For the text-containing cell, return its midpoint in (x, y) coordinate format. 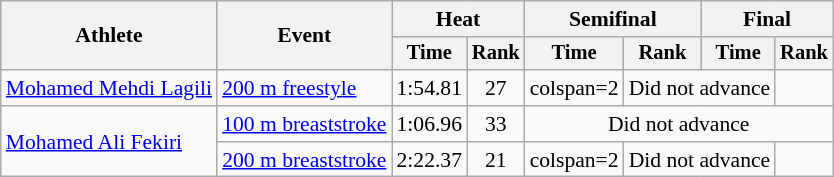
27 (496, 88)
Mohamed Ali Fekiri (109, 142)
100 m breaststroke (304, 124)
200 m freestyle (304, 88)
Event (304, 36)
colspan=2 (574, 88)
33 (496, 124)
Athlete (109, 36)
1:54.81 (430, 88)
Final (767, 19)
1:06.96 (430, 124)
Heat (458, 19)
Semifinal (614, 19)
Mohamed Mehdi Lagili (109, 88)
